Detect which cell encompasses the target text, then output its [x, y] center coordinate. 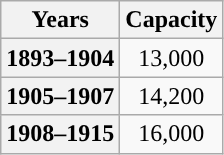
Years [60, 20]
14,200 [172, 96]
13,000 [172, 58]
16,000 [172, 134]
1905–1907 [60, 96]
1908–1915 [60, 134]
Capacity [172, 20]
1893–1904 [60, 58]
